Extract the [X, Y] coordinate from the center of the cell holding the provided text.  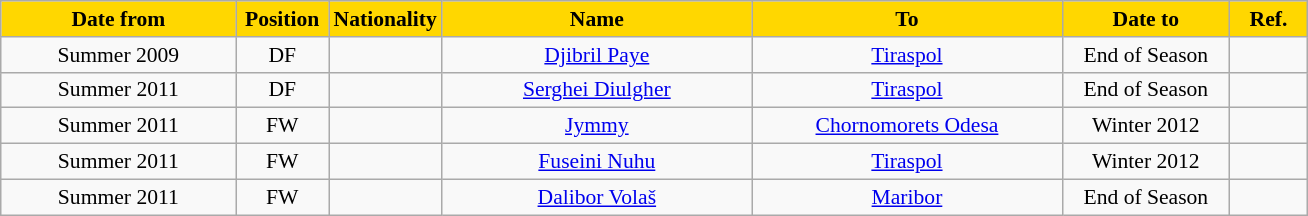
Position [282, 19]
Ref. [1269, 19]
Maribor [907, 197]
Djibril Paye [597, 55]
Serghei Diulgher [597, 90]
To [907, 19]
Summer 2009 [118, 55]
Name [597, 19]
Dalibor Volaš [597, 197]
Date from [118, 19]
Jymmy [597, 126]
Date to [1146, 19]
Fuseini Nuhu [597, 162]
Nationality [384, 19]
Chornomorets Odesa [907, 126]
